Search for the cell housing the specified text and yield its (x, y) center coordinate. 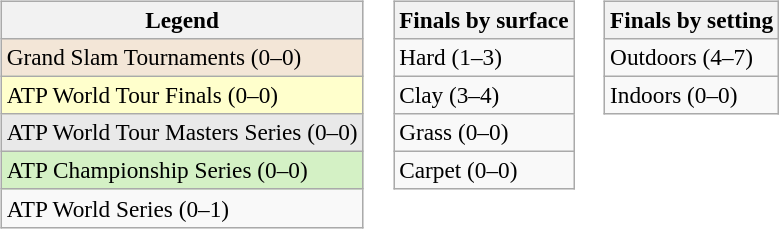
ATP World Series (0–1) (182, 208)
Outdoors (4–7) (692, 57)
Grass (0–0) (484, 133)
Finals by surface (484, 20)
ATP Championship Series (0–0) (182, 171)
Legend (182, 20)
Clay (3–4) (484, 95)
Hard (1–3) (484, 57)
ATP World Tour Masters Series (0–0) (182, 133)
Carpet (0–0) (484, 171)
Finals by setting (692, 20)
Indoors (0–0) (692, 95)
ATP World Tour Finals (0–0) (182, 95)
Grand Slam Tournaments (0–0) (182, 57)
